Scan for the cell matching the given text and deliver its [x, y] coordinate at center. 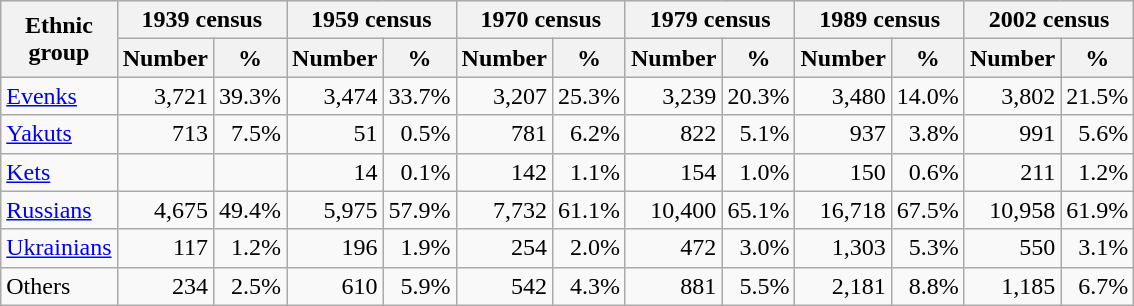
7.5% [250, 134]
51 [335, 134]
117 [165, 248]
610 [335, 286]
5.5% [758, 286]
542 [504, 286]
1979 census [710, 20]
67.5% [928, 210]
14 [335, 172]
142 [504, 172]
10,958 [1012, 210]
14.0% [928, 96]
21.5% [1098, 96]
20.3% [758, 96]
61.9% [1098, 210]
822 [673, 134]
5,975 [335, 210]
0.5% [420, 134]
1.9% [420, 248]
6.2% [588, 134]
7,732 [504, 210]
61.1% [588, 210]
Others [59, 286]
Yakuts [59, 134]
3,474 [335, 96]
3.0% [758, 248]
10,400 [673, 210]
65.1% [758, 210]
Evenks [59, 96]
781 [504, 134]
196 [335, 248]
3.1% [1098, 248]
25.3% [588, 96]
33.7% [420, 96]
3.8% [928, 134]
991 [1012, 134]
Russians [59, 210]
2,181 [843, 286]
550 [1012, 248]
0.6% [928, 172]
Kets [59, 172]
5.9% [420, 286]
16,718 [843, 210]
254 [504, 248]
2.5% [250, 286]
3,239 [673, 96]
0.1% [420, 172]
1939 census [202, 20]
2002 census [1048, 20]
2.0% [588, 248]
Ethnicgroup [59, 39]
1,303 [843, 248]
234 [165, 286]
6.7% [1098, 286]
3,207 [504, 96]
1.1% [588, 172]
57.9% [420, 210]
1989 census [880, 20]
4,675 [165, 210]
881 [673, 286]
3,721 [165, 96]
154 [673, 172]
8.8% [928, 286]
5.3% [928, 248]
5.6% [1098, 134]
937 [843, 134]
3,480 [843, 96]
1,185 [1012, 286]
1959 census [372, 20]
211 [1012, 172]
1.0% [758, 172]
3,802 [1012, 96]
49.4% [250, 210]
150 [843, 172]
713 [165, 134]
1970 census [540, 20]
Ukrainians [59, 248]
472 [673, 248]
5.1% [758, 134]
4.3% [588, 286]
39.3% [250, 96]
